Capture the cell that displays the provided text and extract its [x, y] central coordinate. 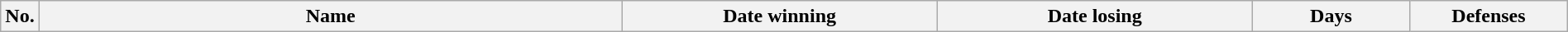
Date winning [779, 16]
No. [20, 16]
Date losing [1095, 16]
Defenses [1489, 16]
Name [331, 16]
Days [1331, 16]
